Output the [X, Y] coordinate of the center of the cell containing the given text.  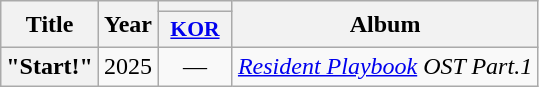
— [196, 66]
Album [384, 24]
Resident Playbook OST Part.1 [384, 66]
2025 [128, 66]
"Start!" [50, 66]
Title [50, 24]
Year [128, 24]
KOR [196, 30]
